Find where the given text appears and provide that cell's center as [x, y] coordinate. 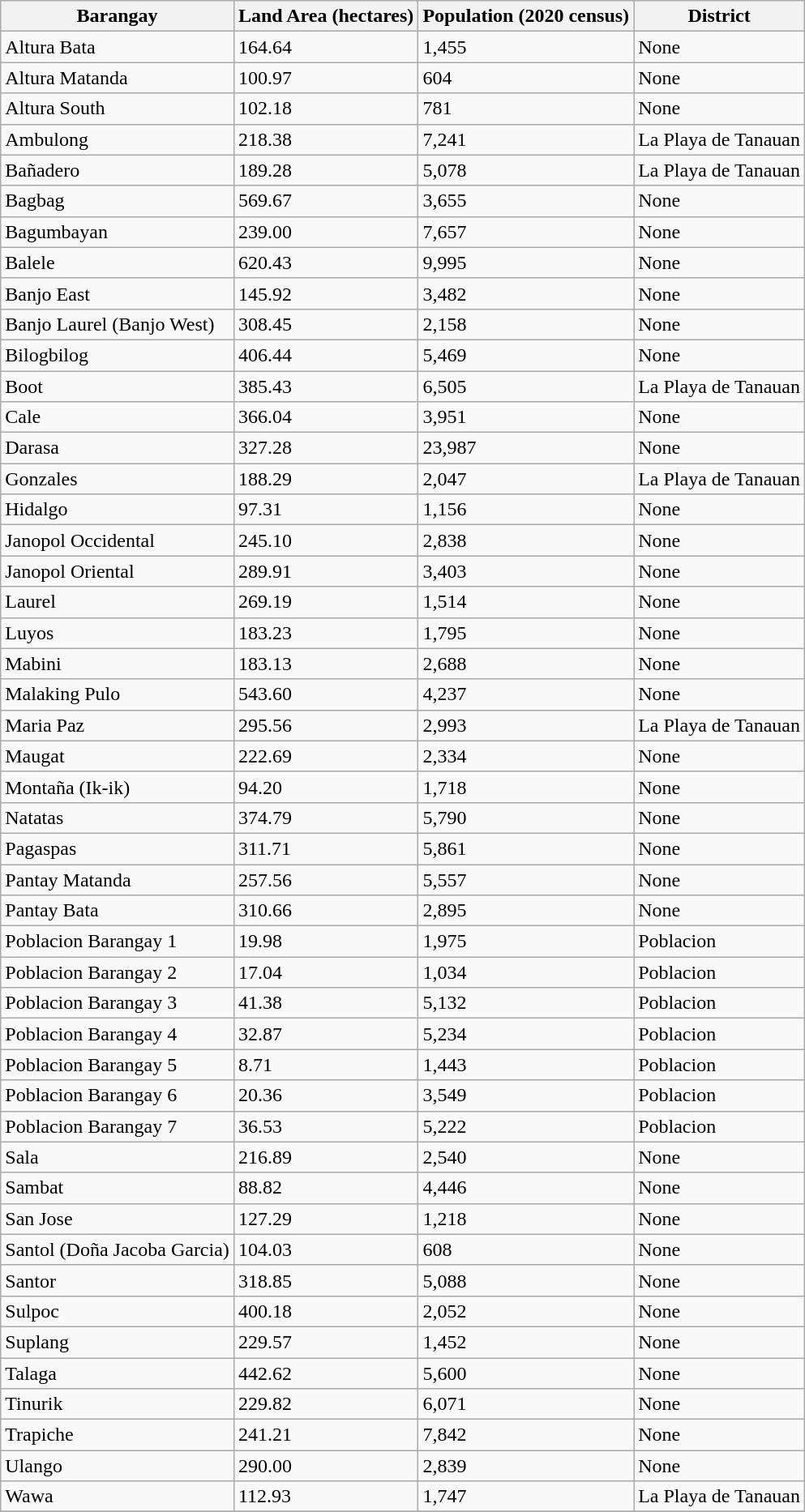
5,088 [526, 1280]
Trapiche [118, 1435]
Bagumbayan [118, 232]
Altura South [118, 109]
1,034 [526, 972]
Janopol Occidental [118, 540]
Balele [118, 263]
41.38 [326, 1003]
245.10 [326, 540]
290.00 [326, 1466]
Poblacion Barangay 1 [118, 942]
385.43 [326, 387]
112.93 [326, 1497]
Sala [118, 1157]
229.82 [326, 1404]
5,790 [526, 818]
1,452 [526, 1342]
6,505 [526, 387]
Suplang [118, 1342]
Population (2020 census) [526, 16]
3,403 [526, 571]
1,975 [526, 942]
4,446 [526, 1188]
Pantay Bata [118, 911]
Cale [118, 417]
308.45 [326, 324]
8.71 [326, 1065]
Santol (Doña Jacoba Garcia) [118, 1249]
269.19 [326, 602]
366.04 [326, 417]
17.04 [326, 972]
310.66 [326, 911]
327.28 [326, 448]
1,514 [526, 602]
289.91 [326, 571]
3,951 [526, 417]
216.89 [326, 1157]
Laurel [118, 602]
620.43 [326, 263]
Barangay [118, 16]
Gonzales [118, 479]
36.53 [326, 1126]
Banjo East [118, 293]
5,861 [526, 848]
Natatas [118, 818]
7,241 [526, 139]
5,469 [526, 355]
Maria Paz [118, 725]
608 [526, 1249]
Bagbag [118, 201]
189.28 [326, 170]
1,455 [526, 47]
164.64 [326, 47]
32.87 [326, 1034]
1,218 [526, 1219]
100.97 [326, 78]
Janopol Oriental [118, 571]
Poblacion Barangay 6 [118, 1096]
Poblacion Barangay 7 [118, 1126]
102.18 [326, 109]
5,132 [526, 1003]
9,995 [526, 263]
127.29 [326, 1219]
Poblacion Barangay 3 [118, 1003]
2,993 [526, 725]
Poblacion Barangay 5 [118, 1065]
3,482 [526, 293]
406.44 [326, 355]
2,540 [526, 1157]
1,443 [526, 1065]
Pantay Matanda [118, 879]
229.57 [326, 1342]
188.29 [326, 479]
781 [526, 109]
218.38 [326, 139]
5,557 [526, 879]
1,718 [526, 787]
Poblacion Barangay 2 [118, 972]
94.20 [326, 787]
Banjo Laurel (Banjo West) [118, 324]
2,334 [526, 756]
295.56 [326, 725]
1,747 [526, 1497]
6,071 [526, 1404]
183.13 [326, 664]
Bañadero [118, 170]
2,839 [526, 1466]
Malaking Pulo [118, 694]
San Jose [118, 1219]
2,688 [526, 664]
Land Area (hectares) [326, 16]
7,657 [526, 232]
20.36 [326, 1096]
District [720, 16]
5,078 [526, 170]
Hidalgo [118, 510]
400.18 [326, 1311]
Ulango [118, 1466]
145.92 [326, 293]
104.03 [326, 1249]
Pagaspas [118, 848]
222.69 [326, 756]
Ambulong [118, 139]
2,895 [526, 911]
Altura Bata [118, 47]
318.85 [326, 1280]
1,795 [526, 633]
5,600 [526, 1373]
Tinurik [118, 1404]
Santor [118, 1280]
Sambat [118, 1188]
2,047 [526, 479]
Mabini [118, 664]
374.79 [326, 818]
2,158 [526, 324]
19.98 [326, 942]
569.67 [326, 201]
543.60 [326, 694]
88.82 [326, 1188]
604 [526, 78]
97.31 [326, 510]
Talaga [118, 1373]
Darasa [118, 448]
Boot [118, 387]
4,237 [526, 694]
1,156 [526, 510]
Poblacion Barangay 4 [118, 1034]
23,987 [526, 448]
Bilogbilog [118, 355]
257.56 [326, 879]
311.71 [326, 848]
2,052 [526, 1311]
7,842 [526, 1435]
Luyos [118, 633]
Altura Matanda [118, 78]
5,222 [526, 1126]
241.21 [326, 1435]
3,549 [526, 1096]
Montaña (Ik-ik) [118, 787]
3,655 [526, 201]
442.62 [326, 1373]
183.23 [326, 633]
Maugat [118, 756]
Wawa [118, 1497]
2,838 [526, 540]
5,234 [526, 1034]
Sulpoc [118, 1311]
239.00 [326, 232]
